Scan for the cell matching the given text and deliver its (X, Y) coordinate at center. 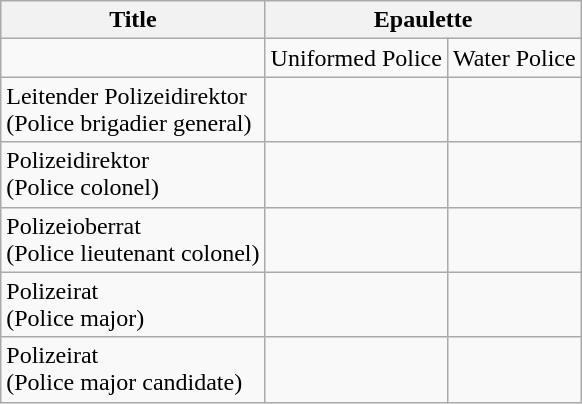
Polizeioberrat(Police lieutenant colonel) (133, 240)
Polizeirat(Police major) (133, 304)
Leitender Polizeidirektor(Police brigadier general) (133, 110)
Uniformed Police (356, 58)
Title (133, 20)
Water Police (514, 58)
Epaulette (423, 20)
Polizeidirektor(Police colonel) (133, 174)
Polizeirat(Police major candidate) (133, 370)
